Return the [X, Y] coordinate for the center point of the cell that contains the specified text.  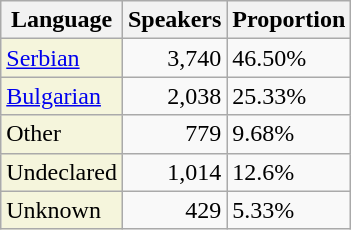
25.33% [289, 96]
Other [62, 134]
46.50% [289, 58]
Language [62, 20]
3,740 [174, 58]
Speakers [174, 20]
9.68% [289, 134]
Undeclared [62, 172]
Proportion [289, 20]
12.6% [289, 172]
5.33% [289, 210]
Serbian [62, 58]
1,014 [174, 172]
779 [174, 134]
Bulgarian [62, 96]
2,038 [174, 96]
Unknown [62, 210]
429 [174, 210]
